Locate the cell with the specified text and output its (x, y) center coordinate. 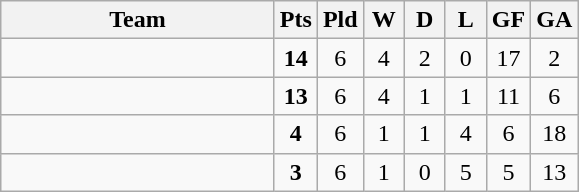
D (424, 20)
W (384, 20)
14 (296, 58)
Pld (340, 20)
GA (554, 20)
Pts (296, 20)
3 (296, 172)
Team (138, 20)
GF (508, 20)
17 (508, 58)
L (466, 20)
11 (508, 96)
18 (554, 134)
